From the cell containing the given text, extract its center point as [x, y] coordinate. 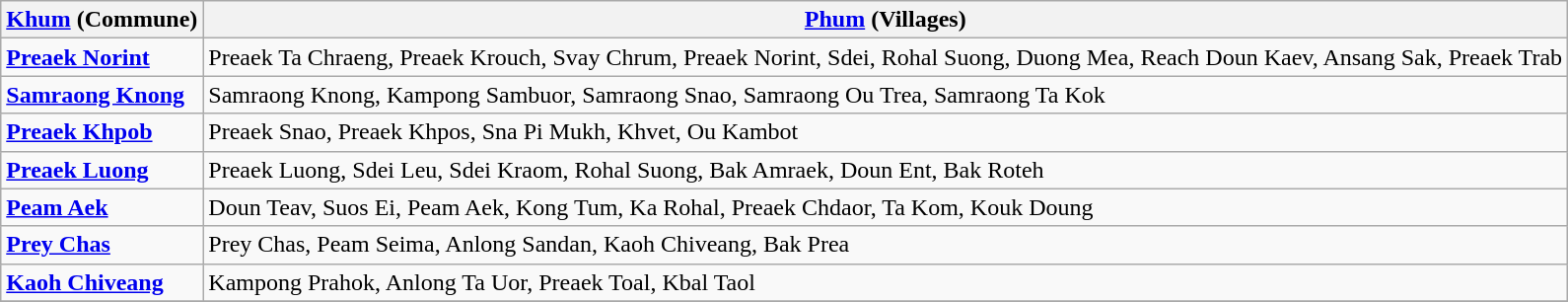
Preaek Norint [103, 57]
Prey Chas [103, 245]
Samraong Knong, Kampong Sambuor, Samraong Snao, Samraong Ou Trea, Samraong Ta Kok [886, 95]
Doun Teav, Suos Ei, Peam Aek, Kong Tum, Ka Rohal, Preaek Chdaor, Ta Kom, Kouk Doung [886, 207]
Samraong Knong [103, 95]
Preaek Khpob [103, 132]
Phum (Villages) [886, 20]
Kaoh Chiveang [103, 282]
Preaek Luong, Sdei Leu, Sdei Kraom, Rohal Suong, Bak Amraek, Doun Ent, Bak Roteh [886, 170]
Preaek Luong [103, 170]
Khum (Commune) [103, 20]
Peam Aek [103, 207]
Prey Chas, Peam Seima, Anlong Sandan, Kaoh Chiveang, Bak Prea [886, 245]
Preaek Snao, Preaek Khpos, Sna Pi Mukh, Khvet, Ou Kambot [886, 132]
Preaek Ta Chraeng, Preaek Krouch, Svay Chrum, Preaek Norint, Sdei, Rohal Suong, Duong Mea, Reach Doun Kaev, Ansang Sak, Preaek Trab [886, 57]
Kampong Prahok, Anlong Ta Uor, Preaek Toal, Kbal Taol [886, 282]
